Detect which cell encompasses the target text, then output its [X, Y] center coordinate. 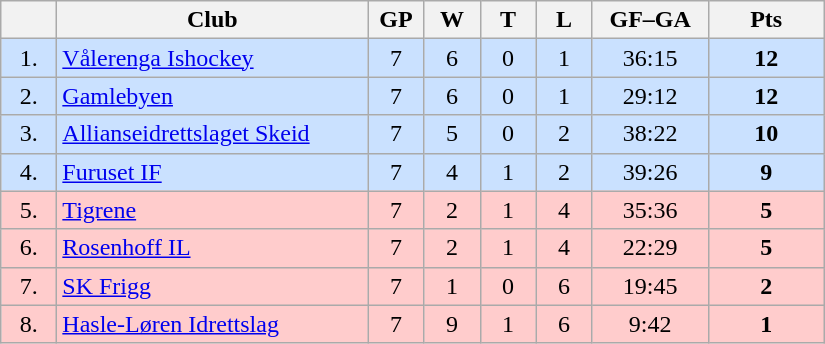
GF–GA [650, 20]
Tigrene [212, 210]
Gamlebyen [212, 96]
GP [396, 20]
6. [29, 248]
3. [29, 134]
2. [29, 96]
10 [766, 134]
Pts [766, 20]
35:36 [650, 210]
29:12 [650, 96]
Allianseidrettslaget Skeid [212, 134]
38:22 [650, 134]
22:29 [650, 248]
19:45 [650, 286]
Rosenhoff IL [212, 248]
Furuset IF [212, 172]
SK Frigg [212, 286]
4. [29, 172]
7. [29, 286]
8. [29, 324]
W [452, 20]
5. [29, 210]
T [508, 20]
Hasle-Løren Idrettslag [212, 324]
Club [212, 20]
36:15 [650, 58]
9:42 [650, 324]
1. [29, 58]
Vålerenga Ishockey [212, 58]
L [564, 20]
39:26 [650, 172]
